Return (X, Y) of the center of cell containing provided text 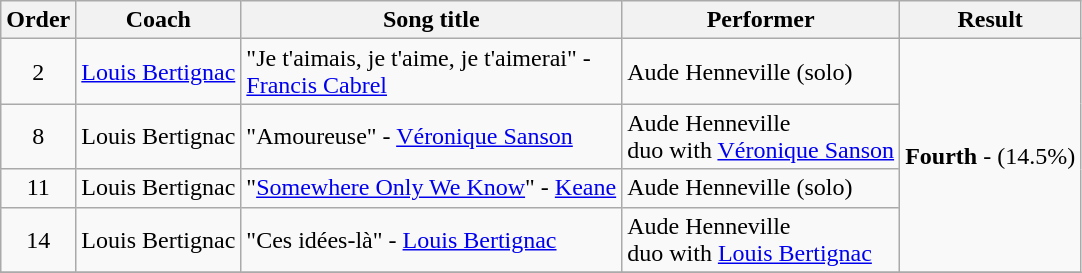
"Amoureuse" - Véronique Sanson (432, 136)
Coach (158, 20)
Song title (432, 20)
14 (38, 240)
"Je t'aimais, je t'aime, je t'aimerai" - Francis Cabrel (432, 72)
Fourth - (14.5%) (990, 156)
11 (38, 188)
Performer (761, 20)
Order (38, 20)
Aude Henneville duo with Véronique Sanson (761, 136)
"Somewhere Only We Know" - Keane (432, 188)
Result (990, 20)
"Ces idées-là" - Louis Bertignac (432, 240)
Aude Henneville duo with Louis Bertignac (761, 240)
8 (38, 136)
2 (38, 72)
